Determine the (X, Y) coordinate at the center of the cell enclosing the given text.  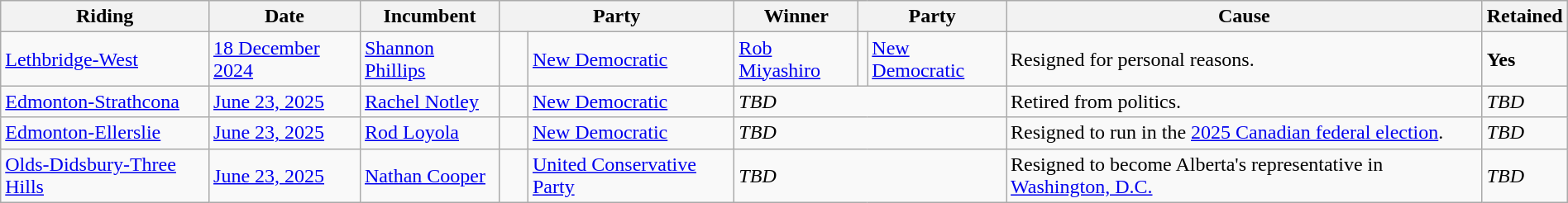
Yes (1525, 59)
Lethbridge-West (105, 59)
Resigned for personal reasons. (1245, 59)
Resigned to run in the 2025 Canadian federal election. (1245, 133)
Edmonton-Strathcona (105, 101)
Cause (1245, 17)
18 December 2024 (284, 59)
Resigned to become Alberta's representative in Washington, D.C. (1245, 175)
Rod Loyola (429, 133)
Rachel Notley (429, 101)
Incumbent (429, 17)
United Conservative Party (630, 175)
Shannon Phillips (429, 59)
Edmonton-Ellerslie (105, 133)
Date (284, 17)
Nathan Cooper (429, 175)
Olds-Didsbury-Three Hills (105, 175)
Retired from politics. (1245, 101)
Riding (105, 17)
Winner (796, 17)
Retained (1525, 17)
Rob Miyashiro (796, 59)
